Pinpoint the cell where the given text exists, returning its (x, y) midpoint coordinate. 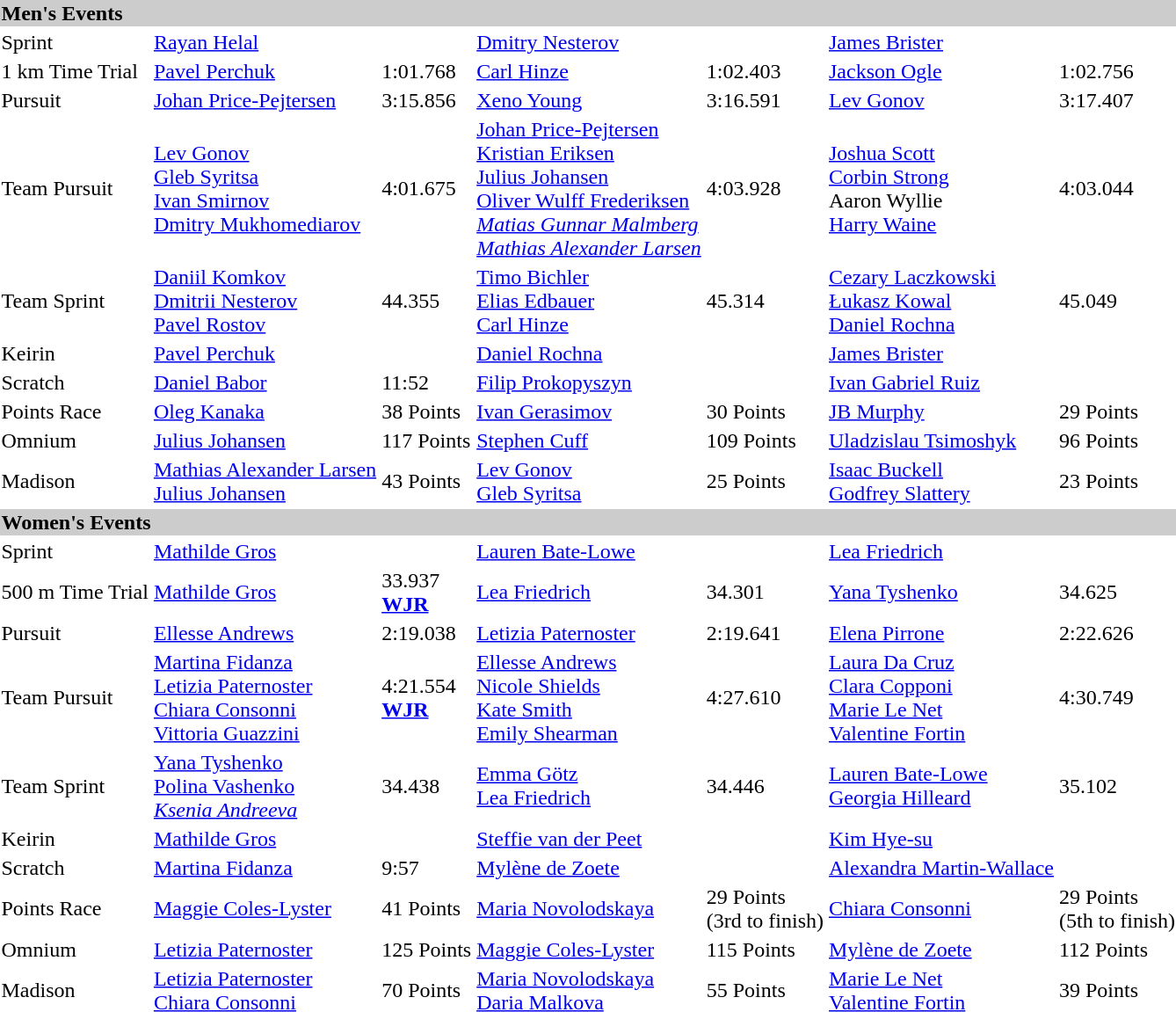
3:16.591 (765, 100)
Martina Fidanza (265, 868)
29 Points(5th to finish) (1116, 909)
Filip Prokopyszyn (589, 382)
44.355 (427, 301)
500 m Time Trial (75, 593)
11:52 (427, 382)
1:01.768 (427, 71)
Stephen Cuff (589, 440)
34.625 (1116, 593)
1:02.403 (765, 71)
1:02.756 (1116, 71)
4:21.554WJR (427, 698)
Isaac BuckellGodfrey Slattery (942, 482)
2:22.626 (1116, 633)
45.049 (1116, 301)
34.301 (765, 593)
Lauren Bate-LoweGeorgia Hilleard (942, 786)
Women's Events (588, 522)
2:19.641 (765, 633)
Maria Novolodskaya (589, 909)
Ivan Gerasimov (589, 411)
Lev Gonov (942, 100)
Daniel Rochna (589, 353)
109 Points (765, 440)
Carl Hinze (589, 71)
45.314 (765, 301)
Yana TyshenkoPolina VashenkoKsenia Andreeva (265, 786)
115 Points (765, 950)
Elena Pirrone (942, 633)
30 Points (765, 411)
25 Points (765, 482)
35.102 (1116, 786)
Ivan Gabriel Ruiz (942, 382)
Ellesse AndrewsNicole ShieldsKate SmithEmily Shearman (589, 698)
Kim Hye-su (942, 839)
Mathias Alexander LarsenJulius Johansen (265, 482)
4:27.610 (765, 698)
3:15.856 (427, 100)
Rayan Helal (265, 42)
4:30.749 (1116, 698)
Men's Events (588, 13)
Ellesse Andrews (265, 633)
33.937WJR (427, 593)
125 Points (427, 950)
112 Points (1116, 950)
Steffie van der Peet (589, 839)
43 Points (427, 482)
23 Points (1116, 482)
96 Points (1116, 440)
9:57 (427, 868)
34.446 (765, 786)
Laura Da CruzClara CopponiMarie Le NetValentine Fortin (942, 698)
Timo BichlerElias EdbauerCarl Hinze (589, 301)
34.438 (427, 786)
Johan Price-Pejtersen (265, 100)
1 km Time Trial (75, 71)
Joshua ScottCorbin StrongAaron WyllieHarry Waine (942, 188)
2:19.038 (427, 633)
29 Points (1116, 411)
Lev GonovGleb Syritsa (589, 482)
3:17.407 (1116, 100)
4:03.044 (1116, 188)
Lev GonovGleb SyritsaIvan SmirnovDmitry Mukhomediarov (265, 188)
4:01.675 (427, 188)
Jackson Ogle (942, 71)
117 Points (427, 440)
JB Murphy (942, 411)
Oleg Kanaka (265, 411)
Uladzislau Tsimoshyk (942, 440)
Daniel Babor (265, 382)
Dmitry Nesterov (589, 42)
Emma GötzLea Friedrich (589, 786)
Yana Tyshenko (942, 593)
Daniil KomkovDmitrii NesterovPavel Rostov (265, 301)
4:03.928 (765, 188)
38 Points (427, 411)
Johan Price-PejtersenKristian EriksenJulius JohansenOliver Wulff FrederiksenMatias Gunnar MalmbergMathias Alexander Larsen (589, 188)
Martina FidanzaLetizia PaternosterChiara ConsonniVittoria Guazzini (265, 698)
Lauren Bate-Lowe (589, 551)
29 Points(3rd to finish) (765, 909)
41 Points (427, 909)
Julius Johansen (265, 440)
Xeno Young (589, 100)
Alexandra Martin-Wallace (942, 868)
Madison (75, 482)
Cezary LaczkowskiŁukasz KowalDaniel Rochna (942, 301)
Chiara Consonni (942, 909)
